Determine the (X, Y) coordinate at the center of the cell enclosing the given text.  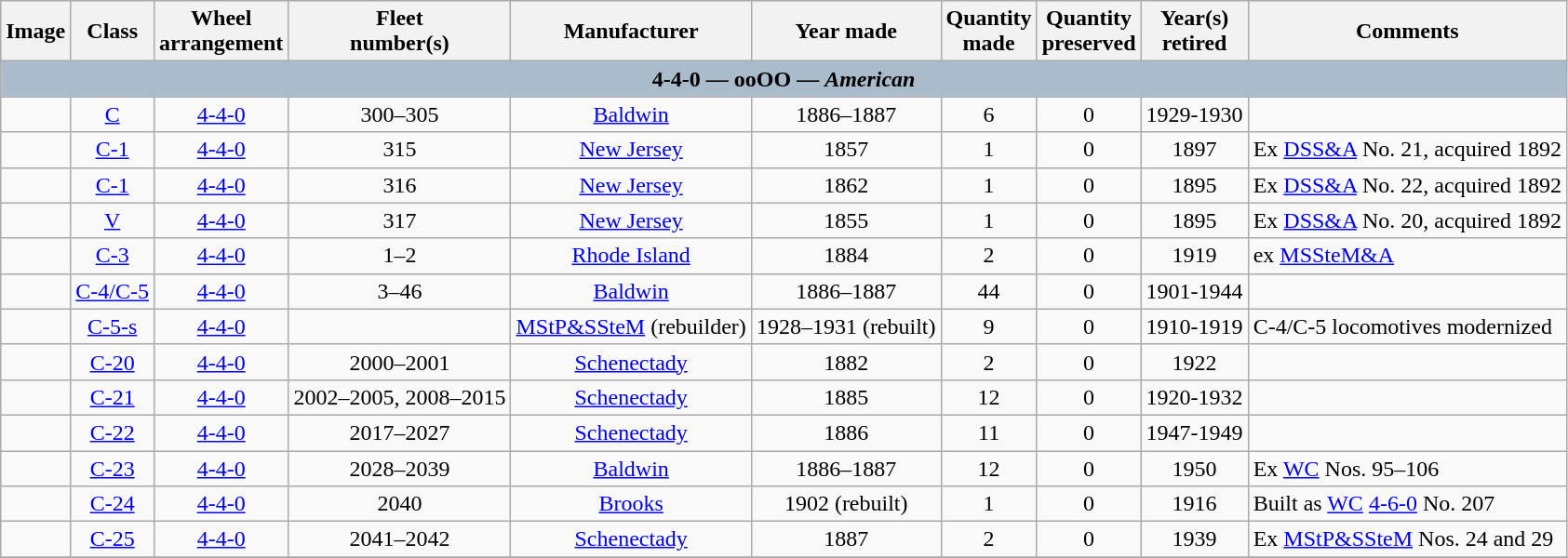
2017–2027 (400, 432)
Built as WC 4-6-0 No. 207 (1407, 504)
Year(s)retired (1195, 32)
C-21 (113, 397)
11 (988, 432)
Year made (846, 32)
316 (400, 185)
1902 (rebuilt) (846, 504)
1929-1930 (1195, 114)
1910-1919 (1195, 326)
1922 (1195, 362)
Ex DSS&A No. 22, acquired 1892 (1407, 185)
44 (988, 291)
Ex MStP&SSteM Nos. 24 and 29 (1407, 539)
1884 (846, 256)
2028–2039 (400, 468)
1920-1932 (1195, 397)
1–2 (400, 256)
1897 (1195, 150)
1862 (846, 185)
C-5-s (113, 326)
C-23 (113, 468)
315 (400, 150)
C (113, 114)
MStP&SSteM (rebuilder) (631, 326)
Image (35, 32)
Ex DSS&A No. 21, acquired 1892 (1407, 150)
4-4-0 — ooOO — American (784, 79)
2002–2005, 2008–2015 (400, 397)
1901-1944 (1195, 291)
9 (988, 326)
C-4/C-5 locomotives modernized (1407, 326)
1939 (1195, 539)
V (113, 220)
C-20 (113, 362)
Quantitypreserved (1089, 32)
C-25 (113, 539)
1919 (1195, 256)
1887 (846, 539)
1928–1931 (rebuilt) (846, 326)
1885 (846, 397)
1950 (1195, 468)
2041–2042 (400, 539)
3–46 (400, 291)
1857 (846, 150)
300–305 (400, 114)
C-22 (113, 432)
317 (400, 220)
1916 (1195, 504)
Comments (1407, 32)
C-24 (113, 504)
6 (988, 114)
Ex DSS&A No. 20, acquired 1892 (1407, 220)
Rhode Island (631, 256)
Manufacturer (631, 32)
2000–2001 (400, 362)
1855 (846, 220)
Quantitymade (988, 32)
1882 (846, 362)
Brooks (631, 504)
1886 (846, 432)
Class (113, 32)
Fleetnumber(s) (400, 32)
C-4/C-5 (113, 291)
Wheelarrangement (221, 32)
ex MSSteM&A (1407, 256)
C-3 (113, 256)
1947-1949 (1195, 432)
2040 (400, 504)
Ex WC Nos. 95–106 (1407, 468)
